Identify which cell holds the provided text, then report its (X, Y) central coordinate. 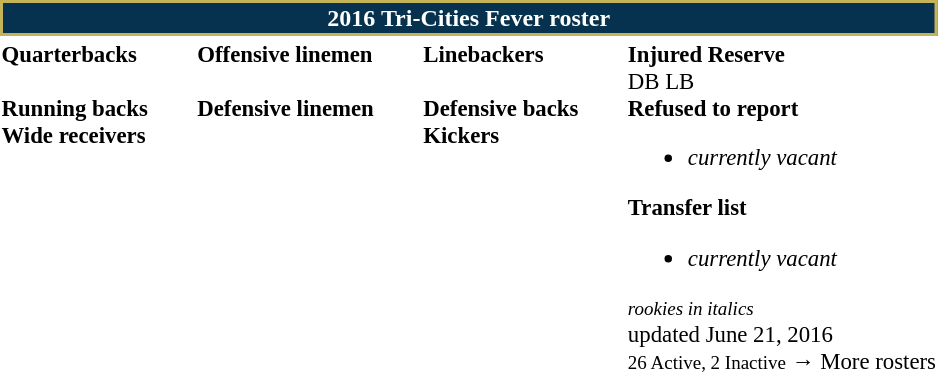
2016 Tri-Cities Fever roster (468, 18)
